Pinpoint the cell where the given text exists, returning its (X, Y) midpoint coordinate. 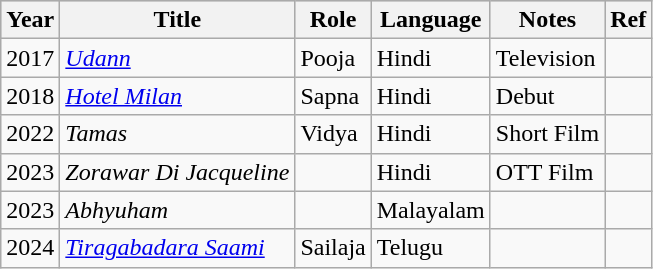
Tiragabadara Saami (178, 248)
OTT Film (547, 172)
Malayalam (430, 210)
Sapna (333, 96)
Tamas (178, 134)
2017 (30, 58)
Zorawar Di Jacqueline (178, 172)
Abhyuham (178, 210)
Television (547, 58)
Language (430, 20)
Role (333, 20)
Sailaja (333, 248)
Title (178, 20)
2018 (30, 96)
Pooja (333, 58)
Ref (628, 20)
Short Film (547, 134)
Hotel Milan (178, 96)
Notes (547, 20)
2022 (30, 134)
Vidya (333, 134)
2024 (30, 248)
Telugu (430, 248)
Debut (547, 96)
Udann (178, 58)
Year (30, 20)
